Pinpoint the cell where the given text exists, returning its [x, y] midpoint coordinate. 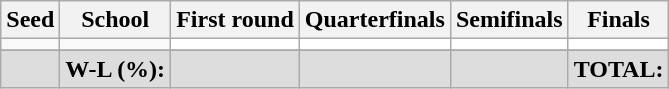
School [116, 20]
First round [236, 20]
TOTAL: [618, 69]
Seed [30, 20]
Semifinals [509, 20]
Quarterfinals [374, 20]
Finals [618, 20]
W-L (%): [116, 69]
